Locate the cell with the specified text and output its (X, Y) center coordinate. 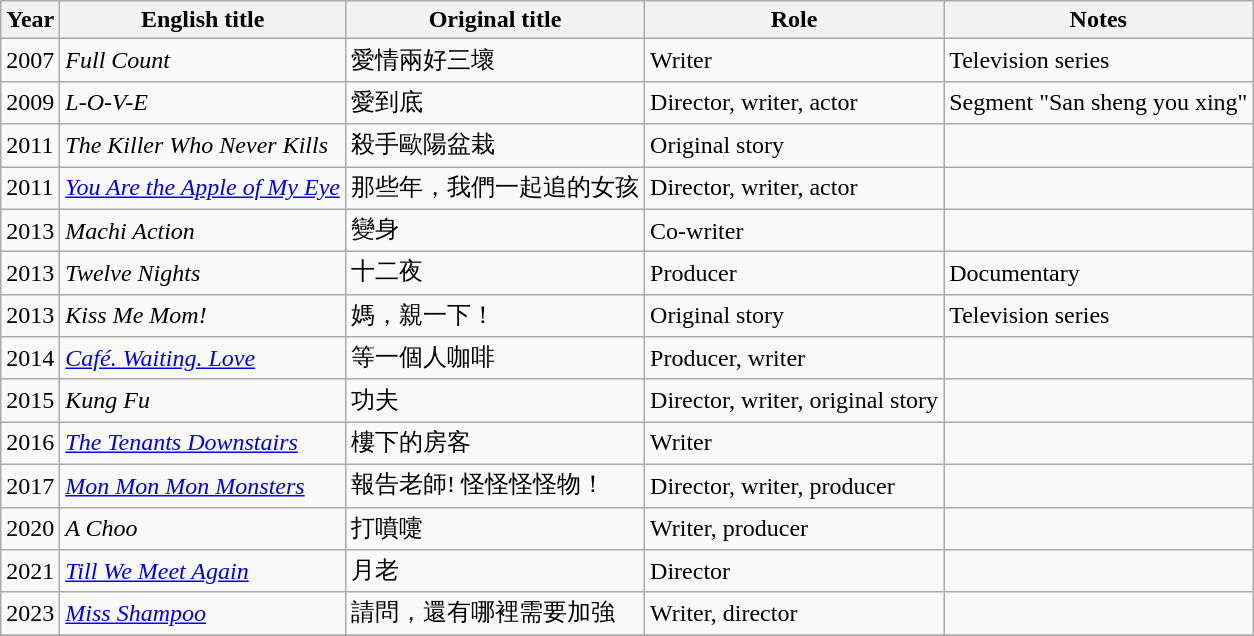
Director (794, 572)
那些年，我們一起追的女孩 (494, 188)
2007 (30, 60)
媽，親一下！ (494, 316)
Kung Fu (203, 400)
Director, writer, original story (794, 400)
請問，還有哪裡需要加強 (494, 614)
Mon Mon Mon Monsters (203, 486)
Role (794, 20)
Original title (494, 20)
2014 (30, 358)
2016 (30, 444)
2020 (30, 528)
十二夜 (494, 274)
Co-writer (794, 230)
殺手歐陽盆栽 (494, 146)
2021 (30, 572)
功夫 (494, 400)
Till We Meet Again (203, 572)
Miss Shampoo (203, 614)
打噴嚏 (494, 528)
愛情兩好三壞 (494, 60)
2017 (30, 486)
L-O-V-E (203, 102)
報告老師! 怪怪怪怪物！ (494, 486)
Kiss Me Mom! (203, 316)
2009 (30, 102)
A Choo (203, 528)
English title (203, 20)
Café. Waiting. Love (203, 358)
Full Count (203, 60)
Producer, writer (794, 358)
Year (30, 20)
等一個人咖啡 (494, 358)
You Are the Apple of My Eye (203, 188)
2023 (30, 614)
The Killer Who Never Kills (203, 146)
The Tenants Downstairs (203, 444)
Machi Action (203, 230)
變身 (494, 230)
Segment "San sheng you xing" (1098, 102)
愛到底 (494, 102)
Director, writer, producer (794, 486)
Writer, director (794, 614)
Producer (794, 274)
月老 (494, 572)
Notes (1098, 20)
Twelve Nights (203, 274)
Writer, producer (794, 528)
2015 (30, 400)
Documentary (1098, 274)
樓下的房客 (494, 444)
